Return the (x, y) coordinate for the center point of the cell that contains the specified text.  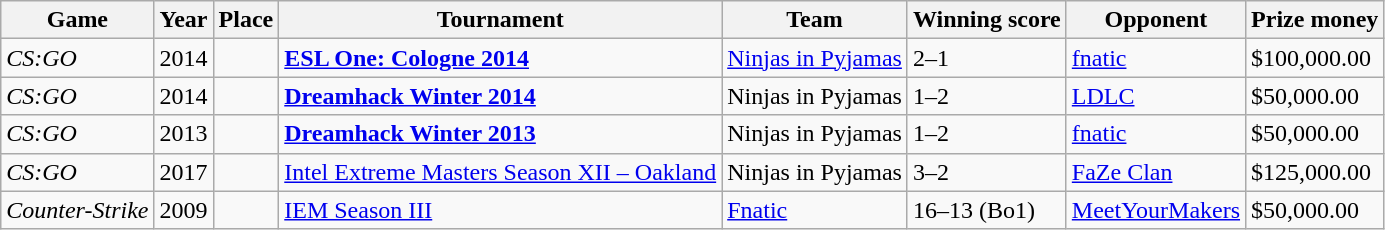
MeetYourMakers (1156, 210)
$100,000.00 (1315, 58)
Dreamhack Winter 2014 (500, 96)
Fnatic (815, 210)
3–2 (986, 172)
Game (78, 20)
Winning score (986, 20)
Year (184, 20)
2017 (184, 172)
2–1 (986, 58)
ESL One: Cologne 2014 (500, 58)
Counter-Strike (78, 210)
IEM Season III (500, 210)
2013 (184, 134)
Team (815, 20)
Dreamhack Winter 2013 (500, 134)
Intel Extreme Masters Season XII – Oakland (500, 172)
Tournament (500, 20)
Opponent (1156, 20)
Prize money (1315, 20)
LDLC (1156, 96)
FaZe Clan (1156, 172)
$125,000.00 (1315, 172)
Place (246, 20)
2009 (184, 210)
16–13 (Bo1) (986, 210)
